Detect which cell encompasses the target text, then output its (X, Y) center coordinate. 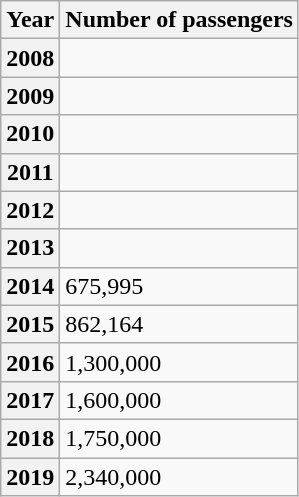
Year (30, 20)
2011 (30, 172)
2015 (30, 324)
1,750,000 (180, 438)
2013 (30, 248)
2017 (30, 400)
2010 (30, 134)
2012 (30, 210)
2014 (30, 286)
1,300,000 (180, 362)
2016 (30, 362)
862,164 (180, 324)
675,995 (180, 286)
2019 (30, 477)
Number of passengers (180, 20)
2018 (30, 438)
1,600,000 (180, 400)
2009 (30, 96)
2008 (30, 58)
2,340,000 (180, 477)
